Return (X, Y) of the center of cell containing provided text 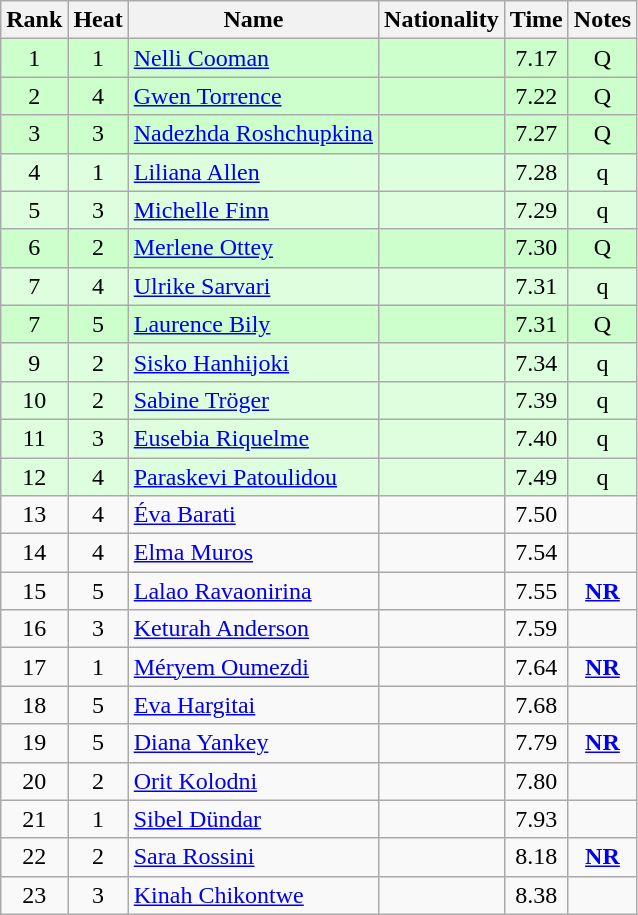
7.22 (536, 96)
Ulrike Sarvari (253, 286)
Sibel Dündar (253, 819)
7.39 (536, 400)
7.28 (536, 172)
7.49 (536, 477)
Sisko Hanhijoki (253, 362)
Kinah Chikontwe (253, 895)
Eusebia Riquelme (253, 438)
6 (34, 248)
Eva Hargitai (253, 705)
17 (34, 667)
19 (34, 743)
Elma Muros (253, 553)
7.79 (536, 743)
Gwen Torrence (253, 96)
7.55 (536, 591)
Notes (602, 20)
21 (34, 819)
Éva Barati (253, 515)
Diana Yankey (253, 743)
7.30 (536, 248)
Méryem Oumezdi (253, 667)
7.29 (536, 210)
7.50 (536, 515)
7.54 (536, 553)
7.93 (536, 819)
Merlene Ottey (253, 248)
Nelli Cooman (253, 58)
Lalao Ravaonirina (253, 591)
8.18 (536, 857)
Michelle Finn (253, 210)
13 (34, 515)
9 (34, 362)
Laurence Bily (253, 324)
7.68 (536, 705)
7.80 (536, 781)
Sabine Tröger (253, 400)
7.59 (536, 629)
Rank (34, 20)
Paraskevi Patoulidou (253, 477)
23 (34, 895)
Keturah Anderson (253, 629)
18 (34, 705)
Nationality (442, 20)
Liliana Allen (253, 172)
12 (34, 477)
Nadezhda Roshchupkina (253, 134)
20 (34, 781)
Time (536, 20)
7.17 (536, 58)
11 (34, 438)
7.27 (536, 134)
10 (34, 400)
Sara Rossini (253, 857)
Orit Kolodni (253, 781)
22 (34, 857)
8.38 (536, 895)
Name (253, 20)
7.40 (536, 438)
14 (34, 553)
7.34 (536, 362)
7.64 (536, 667)
16 (34, 629)
15 (34, 591)
Heat (98, 20)
